Search for the cell housing the specified text and yield its (X, Y) center coordinate. 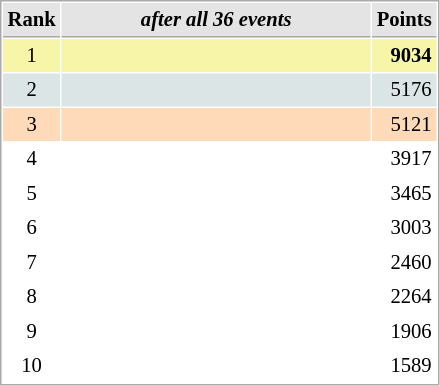
2264 (404, 296)
9034 (404, 56)
9 (32, 332)
5121 (404, 124)
after all 36 events (216, 20)
3917 (404, 158)
4 (32, 158)
2 (32, 90)
1589 (404, 366)
Rank (32, 20)
1906 (404, 332)
5176 (404, 90)
3 (32, 124)
6 (32, 228)
7 (32, 262)
3465 (404, 194)
3003 (404, 228)
5 (32, 194)
8 (32, 296)
10 (32, 366)
2460 (404, 262)
1 (32, 56)
Points (404, 20)
